For the text-containing cell, return its midpoint in [x, y] coordinate format. 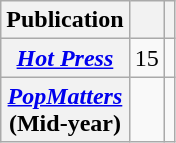
Hot Press [65, 58]
15 [146, 58]
Publication [65, 20]
PopMatters(Mid-year) [65, 110]
